Detect which cell encompasses the target text, then output its [X, Y] center coordinate. 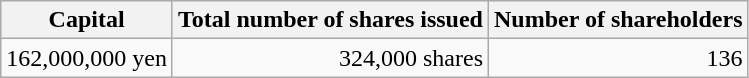
136 [619, 58]
Capital [87, 20]
Total number of shares issued [330, 20]
Number of shareholders [619, 20]
162,000,000 yen [87, 58]
324,000 shares [330, 58]
